Identify which cell holds the provided text, then report its (x, y) central coordinate. 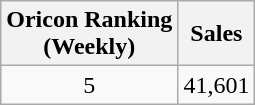
Sales (216, 34)
Oricon Ranking(Weekly) (90, 34)
5 (90, 85)
41,601 (216, 85)
